Search for the cell housing the specified text and yield its [X, Y] center coordinate. 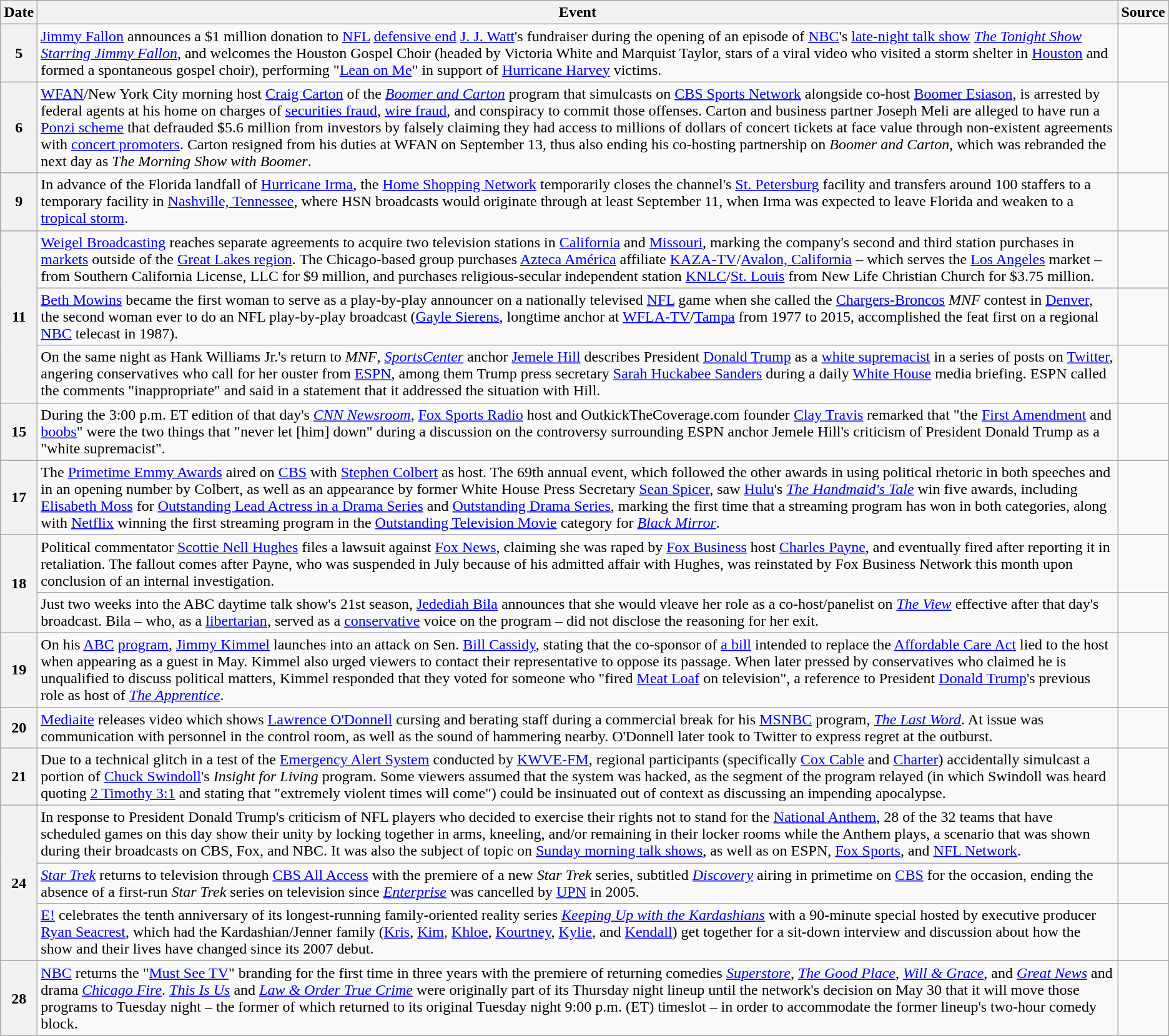
18 [19, 583]
9 [19, 202]
Event [578, 12]
15 [19, 432]
6 [19, 127]
5 [19, 53]
17 [19, 497]
19 [19, 669]
Source [1143, 12]
28 [19, 998]
21 [19, 777]
Date [19, 12]
11 [19, 317]
24 [19, 883]
20 [19, 727]
